Detect which cell encompasses the target text, then output its (x, y) center coordinate. 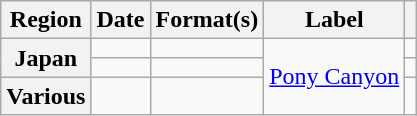
Date (120, 20)
Pony Canyon (334, 77)
Label (334, 20)
Format(s) (207, 20)
Various (46, 96)
Japan (46, 58)
Region (46, 20)
